Extract the [x, y] coordinate from the center of the cell holding the provided text.  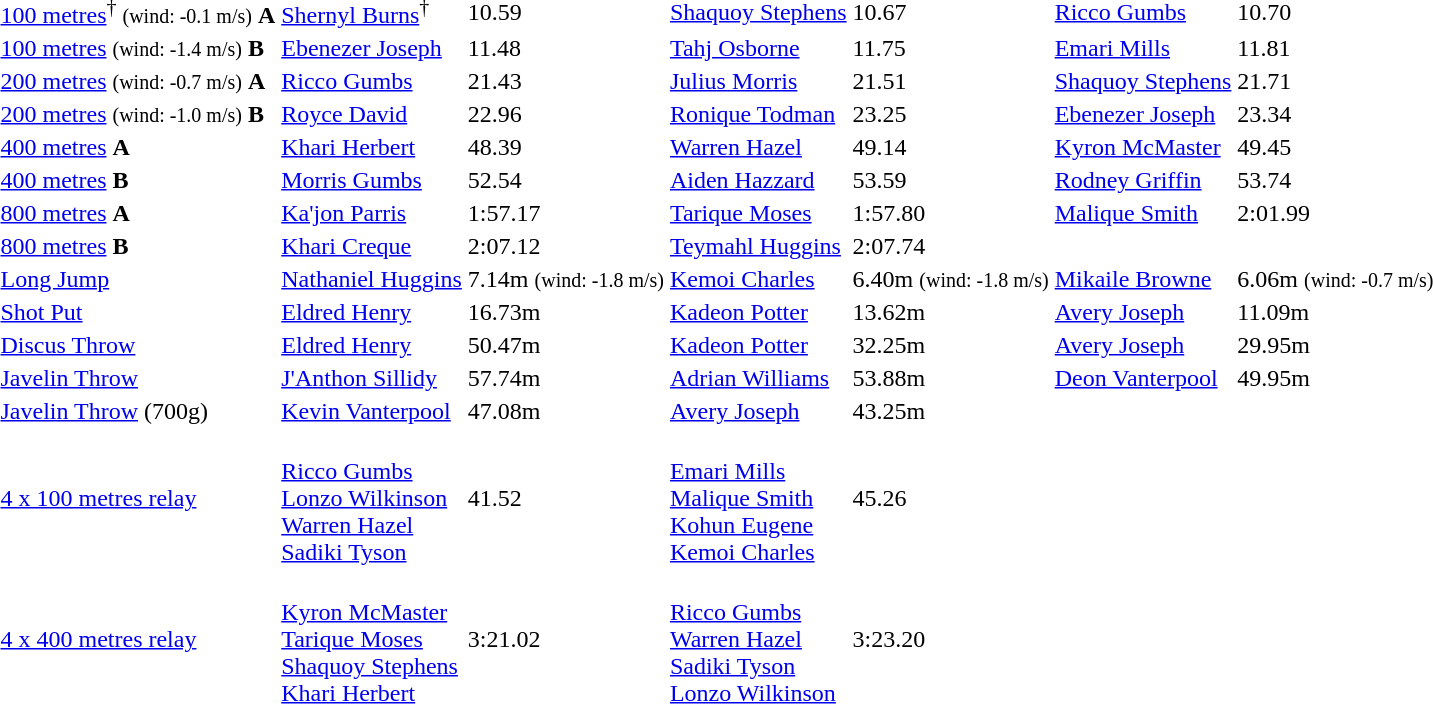
22.96 [566, 114]
16.73m [566, 312]
Shaquoy Stephens [1143, 81]
J'Anthon Sillidy [372, 378]
49.14 [950, 147]
21.43 [566, 81]
Emari MillsMalique SmithKohun EugeneKemoi Charles [758, 498]
Royce David [372, 114]
32.25m [950, 345]
2:07.12 [566, 246]
Kemoi Charles [758, 279]
Tahj Osborne [758, 48]
Ka'jon Parris [372, 213]
Mikaile Browne [1143, 279]
11.75 [950, 48]
7.14m (wind: -1.8 m/s) [566, 279]
Morris Gumbs [372, 180]
Khari Creque [372, 246]
11.48 [566, 48]
Ricco GumbsLonzo WilkinsonWarren HazelSadiki Tyson [372, 498]
Ricco Gumbs [372, 81]
Nathaniel Huggins [372, 279]
Adrian Williams [758, 378]
Emari Mills [1143, 48]
23.25 [950, 114]
Teymahl Huggins [758, 246]
Kyron McMaster [1143, 147]
47.08m [566, 411]
52.54 [566, 180]
1:57.17 [566, 213]
Kevin Vanterpool [372, 411]
6.40m (wind: -1.8 m/s) [950, 279]
45.26 [950, 498]
53.88m [950, 378]
Aiden Hazzard [758, 180]
Deon Vanterpool [1143, 378]
48.39 [566, 147]
53.59 [950, 180]
41.52 [566, 498]
Tarique Moses [758, 213]
50.47m [566, 345]
43.25m [950, 411]
Khari Herbert [372, 147]
1:57.80 [950, 213]
2:07.74 [950, 246]
Malique Smith [1143, 213]
21.51 [950, 81]
Ronique Todman [758, 114]
Julius Morris [758, 81]
13.62m [950, 312]
Rodney Griffin [1143, 180]
Warren Hazel [758, 147]
57.74m [566, 378]
